Output the [X, Y] coordinate of the center of the cell containing the given text.  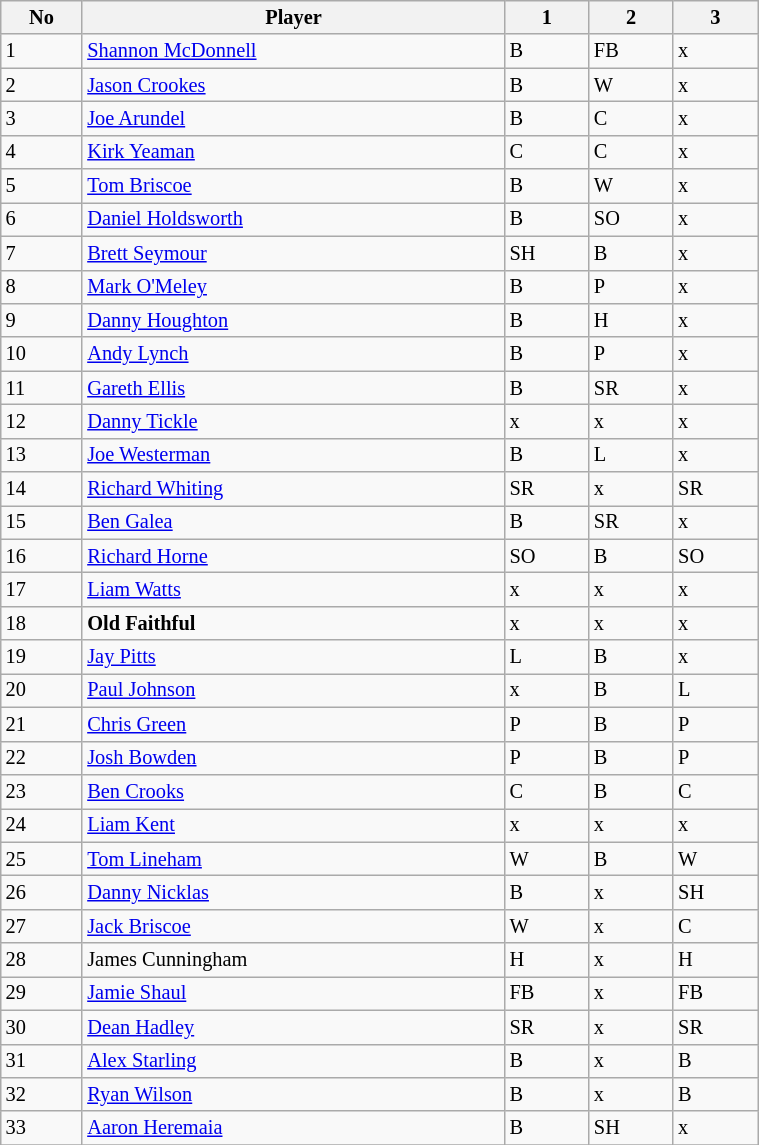
20 [42, 690]
Ben Crooks [293, 791]
Jamie Shaul [293, 993]
Joe Westerman [293, 455]
Ryan Wilson [293, 1094]
Andy Lynch [293, 354]
4 [42, 152]
Mark O'Meley [293, 287]
James Cunningham [293, 960]
Richard Whiting [293, 489]
18 [42, 623]
No [42, 17]
Ben Galea [293, 522]
24 [42, 825]
Danny Nicklas [293, 892]
Jason Crookes [293, 85]
Daniel Holdsworth [293, 219]
23 [42, 791]
32 [42, 1094]
Danny Tickle [293, 421]
33 [42, 1128]
17 [42, 589]
13 [42, 455]
Richard Horne [293, 556]
12 [42, 421]
Old Faithful [293, 623]
28 [42, 960]
Player [293, 17]
Liam Kent [293, 825]
15 [42, 522]
6 [42, 219]
26 [42, 892]
21 [42, 724]
Gareth Ellis [293, 388]
Liam Watts [293, 589]
5 [42, 186]
Dean Hadley [293, 1027]
Joe Arundel [293, 118]
7 [42, 253]
8 [42, 287]
Tom Briscoe [293, 186]
Shannon McDonnell [293, 51]
Josh Bowden [293, 758]
9 [42, 320]
Danny Houghton [293, 320]
25 [42, 859]
Jay Pitts [293, 657]
10 [42, 354]
Brett Seymour [293, 253]
27 [42, 926]
Paul Johnson [293, 690]
Aaron Heremaia [293, 1128]
Kirk Yeaman [293, 152]
14 [42, 489]
Jack Briscoe [293, 926]
Chris Green [293, 724]
Alex Starling [293, 1061]
22 [42, 758]
19 [42, 657]
29 [42, 993]
30 [42, 1027]
Tom Lineham [293, 859]
31 [42, 1061]
11 [42, 388]
16 [42, 556]
